Return the [X, Y] coordinate for the center point of the cell that contains the specified text.  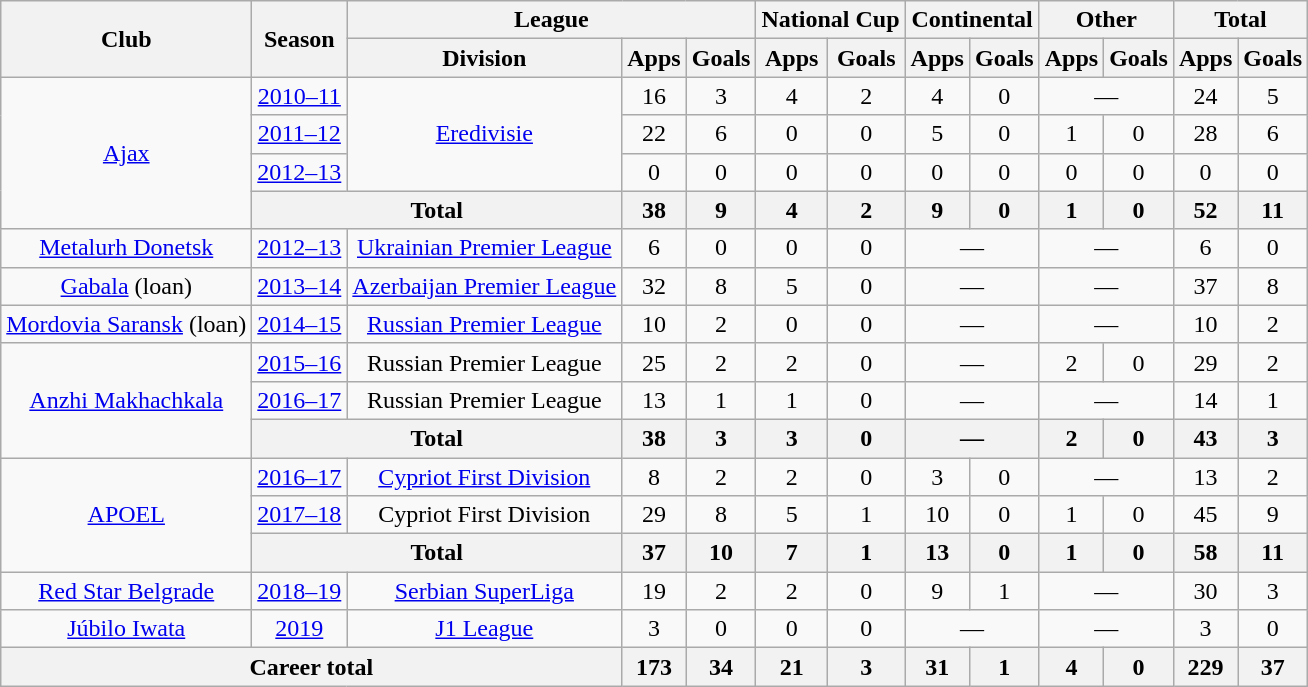
Serbian SuperLiga [484, 591]
Eredivisie [484, 134]
J1 League [484, 629]
173 [654, 667]
45 [1205, 515]
43 [1205, 438]
Metalurh Donetsk [126, 248]
Division [484, 58]
58 [1205, 553]
Ukrainian Premier League [484, 248]
Mordovia Saransk (loan) [126, 324]
Red Star Belgrade [126, 591]
2014–15 [300, 324]
Season [300, 39]
31 [937, 667]
52 [1205, 210]
21 [792, 667]
2010–11 [300, 96]
22 [654, 134]
Club [126, 39]
Ajax [126, 153]
14 [1205, 400]
Anzhi Makhachkala [126, 400]
32 [654, 286]
7 [792, 553]
Career total [312, 667]
2018–19 [300, 591]
Júbilo Iwata [126, 629]
Continental [972, 20]
2019 [300, 629]
Azerbaijan Premier League [484, 286]
34 [721, 667]
2011–12 [300, 134]
Other [1106, 20]
2017–18 [300, 515]
2013–14 [300, 286]
League [552, 20]
229 [1205, 667]
24 [1205, 96]
2015–16 [300, 362]
16 [654, 96]
Gabala (loan) [126, 286]
25 [654, 362]
National Cup [830, 20]
28 [1205, 134]
30 [1205, 591]
19 [654, 591]
APOEL [126, 515]
